Detect which cell encompasses the target text, then output its (X, Y) center coordinate. 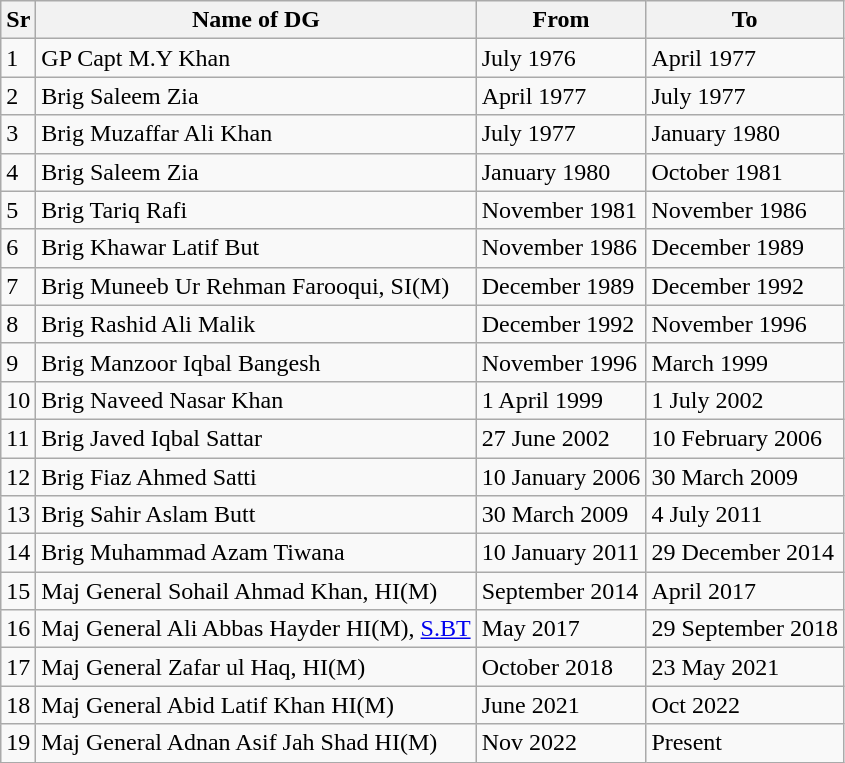
Maj General Abid Latif Khan HI(M) (256, 705)
1 April 1999 (561, 400)
Oct 2022 (745, 705)
7 (18, 286)
November 1981 (561, 210)
Nov 2022 (561, 743)
23 May 2021 (745, 667)
Brig Muneeb Ur Rehman Farooqui, SI(M) (256, 286)
October 1981 (745, 172)
GP Capt M.Y Khan (256, 58)
Maj General Zafar ul Haq, HI(M) (256, 667)
March 1999 (745, 362)
18 (18, 705)
1 (18, 58)
10 January 2011 (561, 553)
Maj General Ali Abbas Hayder HI(M), S.BT (256, 629)
Brig Muhammad Azam Tiwana (256, 553)
17 (18, 667)
Brig Khawar Latif But (256, 248)
14 (18, 553)
Sr (18, 20)
Name of DG (256, 20)
10 February 2006 (745, 438)
12 (18, 477)
Brig Sahir Aslam Butt (256, 515)
Brig Fiaz Ahmed Satti (256, 477)
9 (18, 362)
July 1976 (561, 58)
September 2014 (561, 591)
13 (18, 515)
Maj General Sohail Ahmad Khan, HI(M) (256, 591)
4 (18, 172)
29 September 2018 (745, 629)
8 (18, 324)
10 (18, 400)
April 2017 (745, 591)
Brig Rashid Ali Malik (256, 324)
Present (745, 743)
4 July 2011 (745, 515)
6 (18, 248)
Brig Tariq Rafi (256, 210)
Brig Javed Iqbal Sattar (256, 438)
19 (18, 743)
Brig Manzoor Iqbal Bangesh (256, 362)
15 (18, 591)
11 (18, 438)
10 January 2006 (561, 477)
29 December 2014 (745, 553)
May 2017 (561, 629)
October 2018 (561, 667)
1 July 2002 (745, 400)
Brig Naveed Nasar Khan (256, 400)
2 (18, 96)
16 (18, 629)
June 2021 (561, 705)
5 (18, 210)
To (745, 20)
Maj General Adnan Asif Jah Shad HI(M) (256, 743)
Brig Muzaffar Ali Khan (256, 134)
27 June 2002 (561, 438)
3 (18, 134)
From (561, 20)
